Detect which cell encompasses the target text, then output its [X, Y] center coordinate. 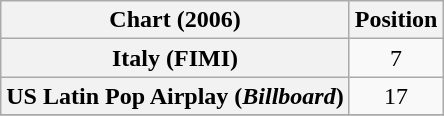
US Latin Pop Airplay (Billboard) [175, 96]
Chart (2006) [175, 20]
7 [396, 58]
Italy (FIMI) [175, 58]
Position [396, 20]
17 [396, 96]
